Capture the cell that displays the provided text and extract its (x, y) central coordinate. 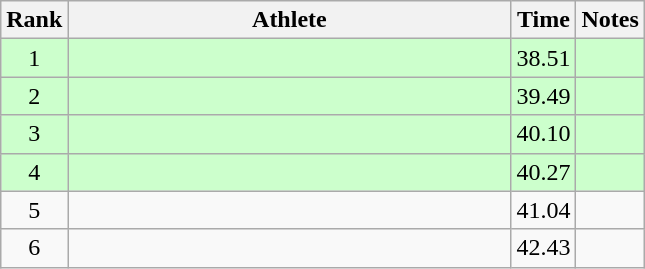
40.10 (544, 134)
Athlete (290, 20)
2 (34, 96)
Time (544, 20)
Rank (34, 20)
1 (34, 58)
41.04 (544, 210)
39.49 (544, 96)
6 (34, 248)
40.27 (544, 172)
Notes (610, 20)
4 (34, 172)
3 (34, 134)
5 (34, 210)
42.43 (544, 248)
38.51 (544, 58)
